Find where the given text appears and provide that cell's center as (X, Y) coordinate. 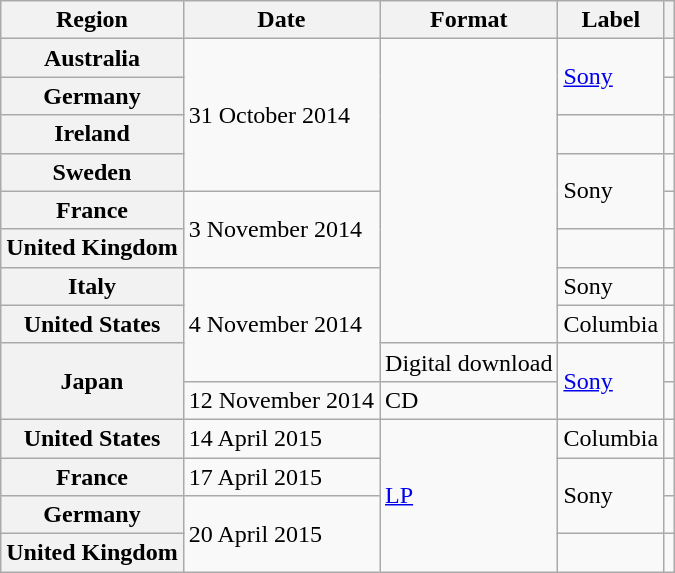
20 April 2015 (281, 534)
Region (92, 20)
Australia (92, 58)
CD (469, 400)
Date (281, 20)
14 April 2015 (281, 438)
Digital download (469, 362)
Label (611, 20)
Japan (92, 381)
Ireland (92, 134)
3 November 2014 (281, 229)
Italy (92, 286)
17 April 2015 (281, 477)
12 November 2014 (281, 400)
31 October 2014 (281, 115)
4 November 2014 (281, 324)
Format (469, 20)
LP (469, 495)
Sweden (92, 172)
